Output the (X, Y) coordinate of the center of the cell containing the given text.  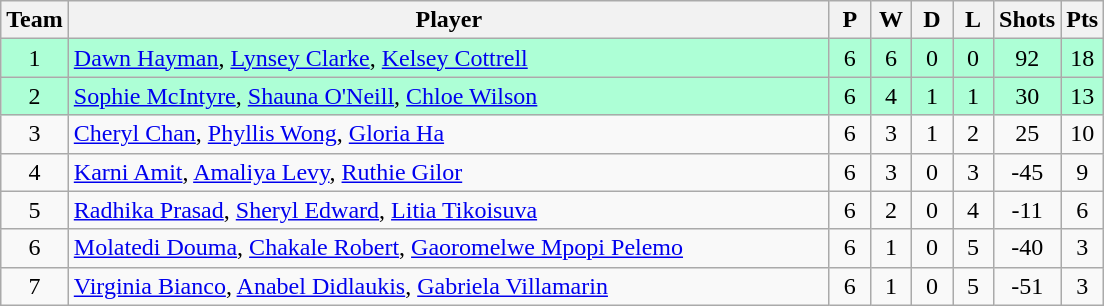
D (932, 20)
-51 (1028, 286)
13 (1082, 96)
10 (1082, 134)
Radhika Prasad, Sheryl Edward, Litia Tikoisuva (448, 210)
Cheryl Chan, Phyllis Wong, Gloria Ha (448, 134)
Molatedi Douma, Chakale Robert, Gaoromelwe Mpopi Pelemo (448, 248)
Karni Amit, Amaliya Levy, Ruthie Gilor (448, 172)
18 (1082, 58)
Virginia Bianco, Anabel Didlaukis, Gabriela Villamarin (448, 286)
Team (35, 20)
25 (1028, 134)
-45 (1028, 172)
Sophie McIntyre, Shauna O'Neill, Chloe Wilson (448, 96)
Player (448, 20)
7 (35, 286)
30 (1028, 96)
P (850, 20)
9 (1082, 172)
L (974, 20)
W (890, 20)
Dawn Hayman, Lynsey Clarke, Kelsey Cottrell (448, 58)
Pts (1082, 20)
-40 (1028, 248)
92 (1028, 58)
-11 (1028, 210)
Shots (1028, 20)
